Return (x, y) of the center of cell containing provided text 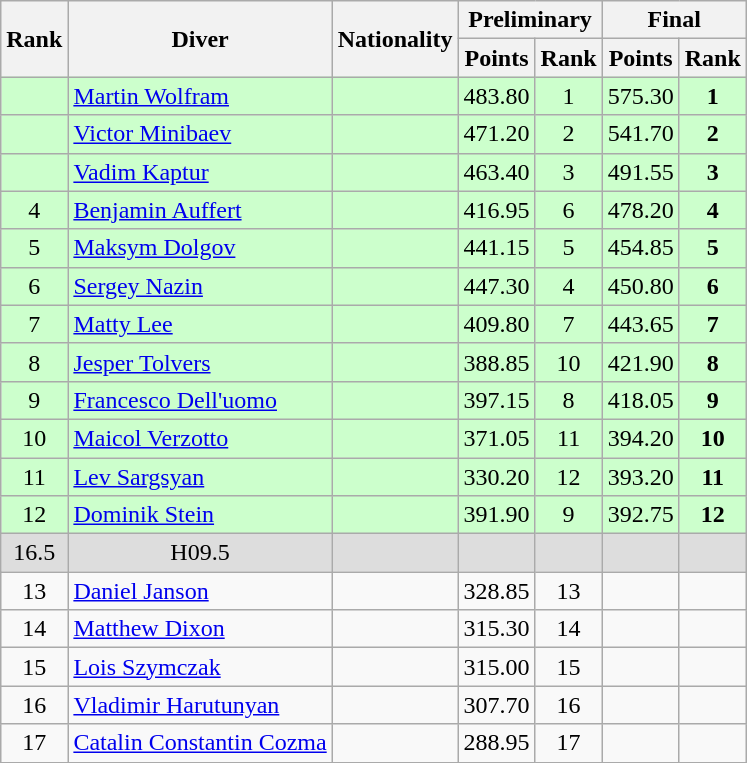
418.05 (640, 400)
471.20 (496, 134)
393.20 (640, 477)
Matty Lee (200, 324)
416.95 (496, 210)
478.20 (640, 210)
Jesper Tolvers (200, 362)
Dominik Stein (200, 515)
16.5 (34, 553)
307.70 (496, 705)
315.00 (496, 667)
391.90 (496, 515)
Martin Wolfram (200, 96)
Preliminary (530, 20)
288.95 (496, 743)
Benjamin Auffert (200, 210)
328.85 (496, 591)
447.30 (496, 286)
Vadim Kaptur (200, 172)
Sergey Nazin (200, 286)
Diver (200, 39)
Lois Szymczak (200, 667)
Victor Minibaev (200, 134)
463.40 (496, 172)
575.30 (640, 96)
Final (674, 20)
315.30 (496, 629)
Francesco Dell'uomo (200, 400)
371.05 (496, 438)
Maksym Dolgov (200, 248)
421.90 (640, 362)
388.85 (496, 362)
454.85 (640, 248)
330.20 (496, 477)
441.15 (496, 248)
443.65 (640, 324)
483.80 (496, 96)
450.80 (640, 286)
Lev Sargsyan (200, 477)
Catalin Constantin Cozma (200, 743)
397.15 (496, 400)
409.80 (496, 324)
Daniel Janson (200, 591)
Maicol Verzotto (200, 438)
491.55 (640, 172)
Matthew Dixon (200, 629)
541.70 (640, 134)
Vladimir Harutunyan (200, 705)
394.20 (640, 438)
Nationality (395, 39)
392.75 (640, 515)
H09.5 (200, 553)
